Determine the [X, Y] coordinate at the center of the cell enclosing the given text.  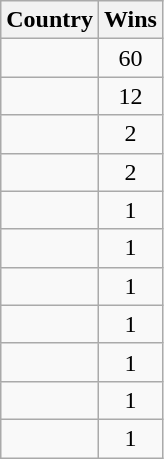
Country [50, 20]
12 [130, 96]
60 [130, 58]
Wins [130, 20]
